Locate the cell with the specified text and output its (X, Y) center coordinate. 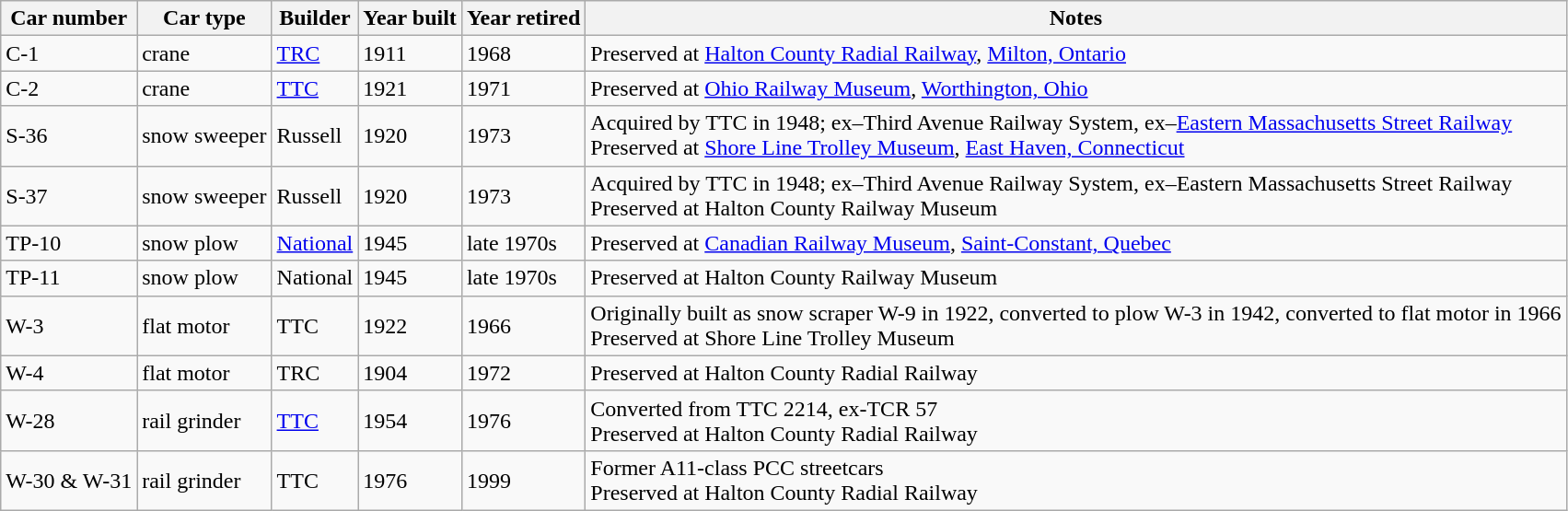
1972 (523, 373)
W-28 (69, 420)
TP-11 (69, 278)
Builder (315, 18)
Preserved at Ohio Railway Museum, Worthington, Ohio (1075, 88)
Converted from TTC 2214, ex-TCR 57Preserved at Halton County Radial Railway (1075, 420)
S-36 (69, 136)
1968 (523, 53)
1971 (523, 88)
Originally built as snow scraper W-9 in 1922, converted to plow W-3 in 1942, converted to flat motor in 1966Preserved at Shore Line Trolley Museum (1075, 326)
1922 (411, 326)
TP-10 (69, 243)
1954 (411, 420)
Preserved at Halton County Railway Museum (1075, 278)
Preserved at Halton County Radial Railway, Milton, Ontario (1075, 53)
1966 (523, 326)
Year built (411, 18)
Preserved at Halton County Radial Railway (1075, 373)
C-2 (69, 88)
Notes (1075, 18)
Preserved at Canadian Railway Museum, Saint-Constant, Quebec (1075, 243)
1904 (411, 373)
Car type (204, 18)
C-1 (69, 53)
Year retired (523, 18)
W-3 (69, 326)
Acquired by TTC in 1948; ex–Third Avenue Railway System, ex–Eastern Massachusetts Street RailwayPreserved at Halton County Railway Museum (1075, 195)
W-30 & W-31 (69, 481)
Former A11-class PCC streetcarsPreserved at Halton County Radial Railway (1075, 481)
1921 (411, 88)
S-37 (69, 195)
Car number (69, 18)
W-4 (69, 373)
1999 (523, 481)
1911 (411, 53)
